Identify which cell holds the provided text, then report its [x, y] central coordinate. 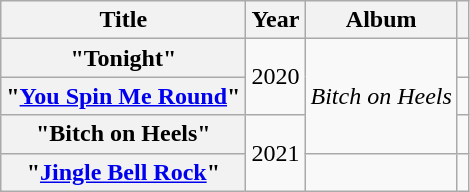
Bitch on Heels [381, 96]
2021 [276, 153]
Year [276, 20]
"Jingle Bell Rock" [124, 172]
Title [124, 20]
Album [381, 20]
"You Spin Me Round" [124, 96]
2020 [276, 77]
"Tonight" [124, 58]
"Bitch on Heels" [124, 134]
